Capture the cell that displays the provided text and extract its [x, y] central coordinate. 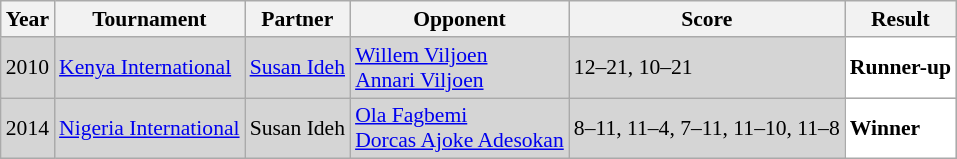
Opponent [460, 19]
Score [707, 19]
8–11, 11–4, 7–11, 11–10, 11–8 [707, 128]
Partner [298, 19]
Willem Viljoen Annari Viljoen [460, 68]
Kenya International [150, 68]
Tournament [150, 19]
12–21, 10–21 [707, 68]
2014 [28, 128]
Nigeria International [150, 128]
Runner-up [900, 68]
Year [28, 19]
Ola Fagbemi Dorcas Ajoke Adesokan [460, 128]
Winner [900, 128]
2010 [28, 68]
Result [900, 19]
